Determine the [x, y] coordinate at the center of the cell enclosing the given text.  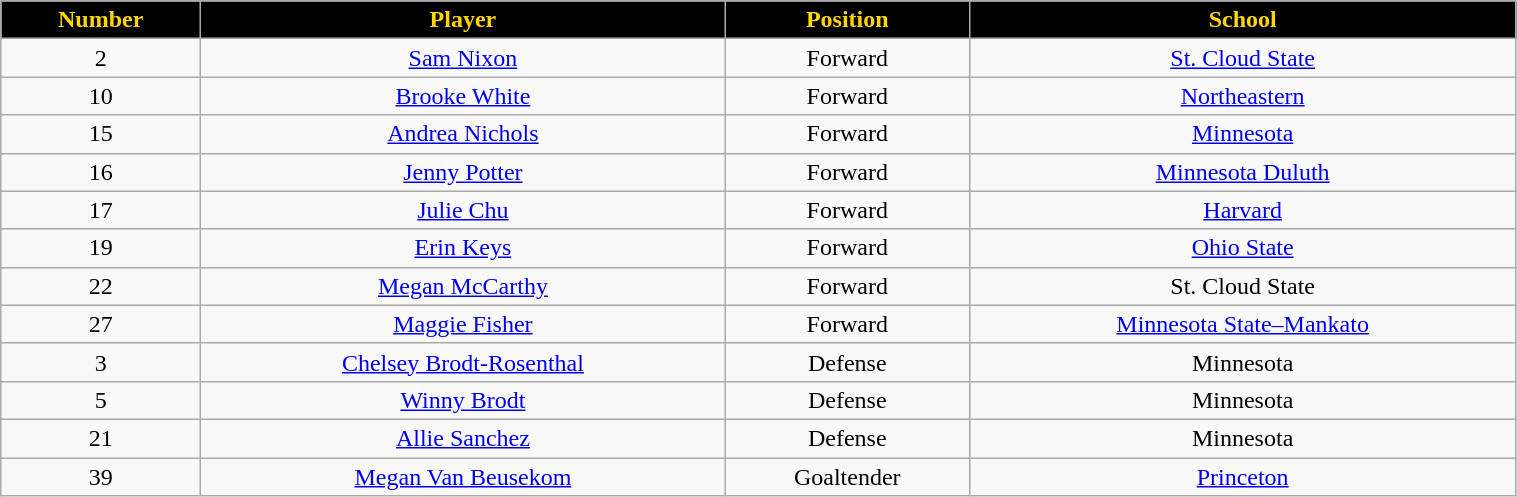
5 [101, 400]
15 [101, 134]
Brooke White [464, 96]
Ohio State [1242, 248]
Winny Brodt [464, 400]
16 [101, 172]
Megan McCarthy [464, 286]
Jenny Potter [464, 172]
Princeton [1242, 477]
10 [101, 96]
Player [464, 20]
Goaltender [847, 477]
22 [101, 286]
Sam Nixon [464, 58]
Number [101, 20]
Minnesota Duluth [1242, 172]
School [1242, 20]
21 [101, 438]
Minnesota State–Mankato [1242, 324]
19 [101, 248]
27 [101, 324]
2 [101, 58]
39 [101, 477]
Position [847, 20]
Chelsey Brodt-Rosenthal [464, 362]
Andrea Nichols [464, 134]
Erin Keys [464, 248]
Megan Van Beusekom [464, 477]
Harvard [1242, 210]
Northeastern [1242, 96]
Maggie Fisher [464, 324]
Allie Sanchez [464, 438]
3 [101, 362]
17 [101, 210]
Julie Chu [464, 210]
